Find where the given text appears and provide that cell's center as (x, y) coordinate. 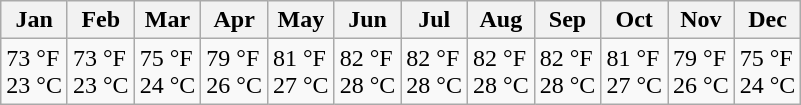
Oct (634, 20)
Mar (168, 20)
Aug (502, 20)
May (300, 20)
Jul (434, 20)
Sep (568, 20)
Jun (368, 20)
Jan (34, 20)
Feb (100, 20)
Dec (768, 20)
Apr (234, 20)
Nov (702, 20)
